Output the [X, Y] coordinate of the center of the cell containing the given text.  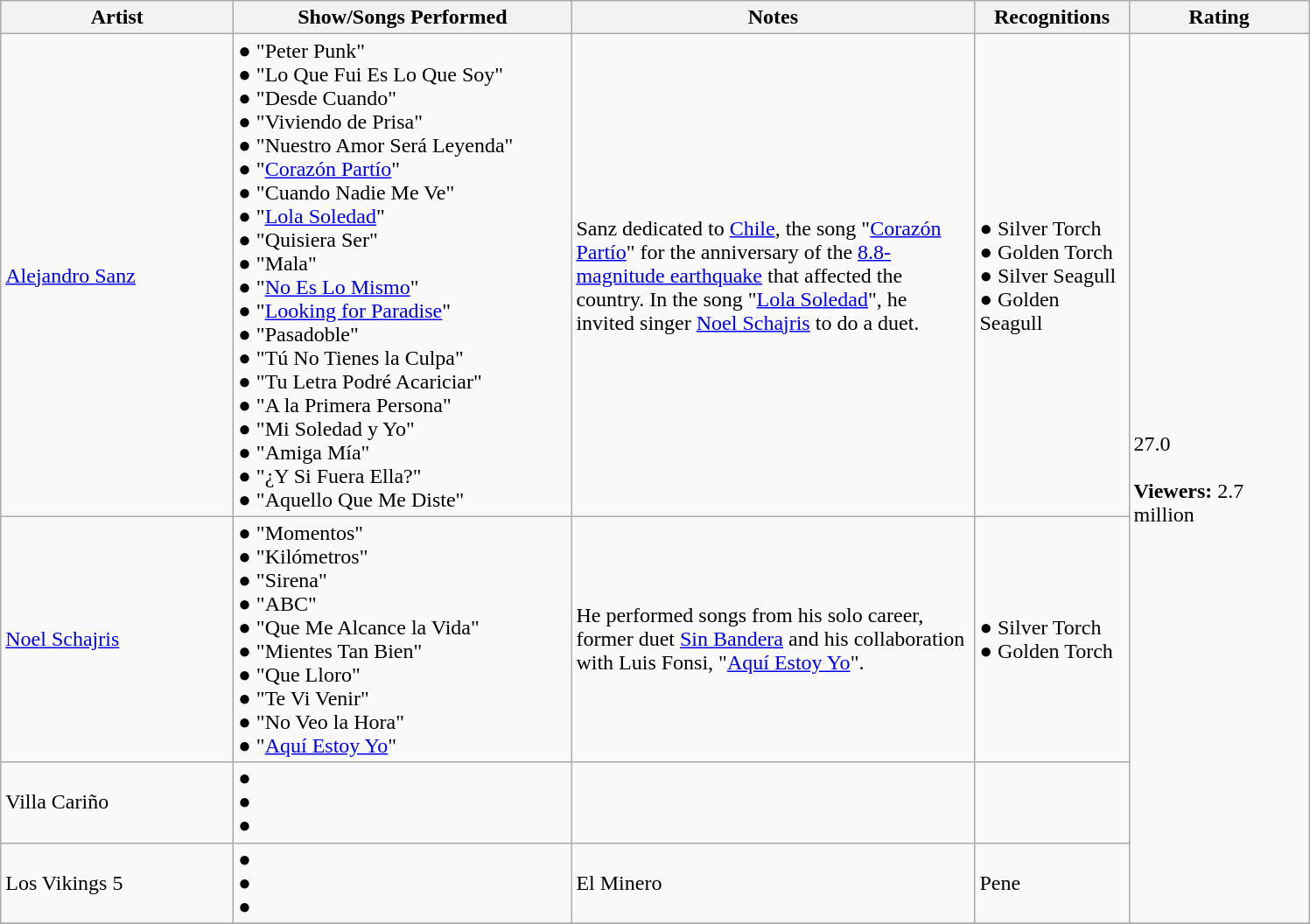
Notes [774, 17]
27.0 Viewers: 2.7 million [1219, 479]
Alejandro Sanz [117, 275]
● Silver Torch ● Golden Torch ● Silver Seagull ● Golden Seagull [1052, 275]
Rating [1219, 17]
Recognitions [1052, 17]
Los Vikings 5 [117, 883]
● Silver Torch ● Golden Torch [1052, 639]
Artist [117, 17]
Pene [1052, 883]
El Minero [774, 883]
Villa Cariño [117, 802]
Show/Songs Performed [403, 17]
Noel Schajris [117, 639]
He performed songs from his solo career, former duet Sin Bandera and his collaboration with Luis Fonsi, "Aquí Estoy Yo". [774, 639]
